Locate the cell with the specified text and output its [X, Y] center coordinate. 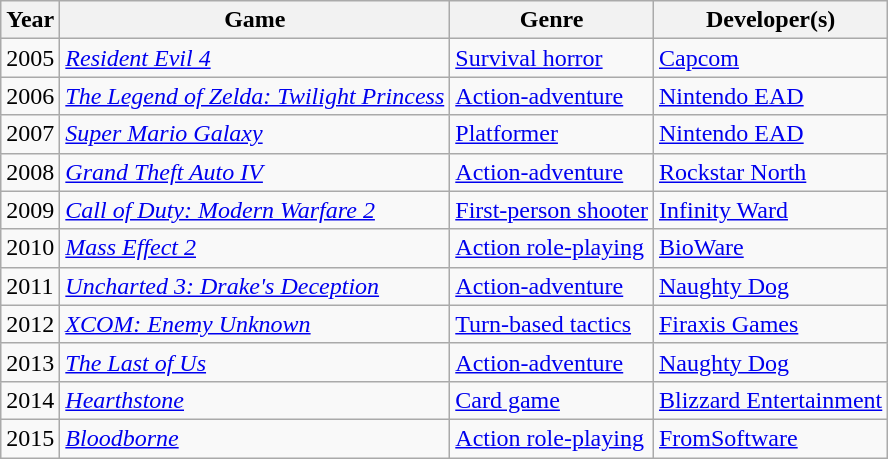
Super Mario Galaxy [255, 134]
2010 [30, 248]
2008 [30, 172]
Grand Theft Auto IV [255, 172]
Rockstar North [770, 172]
Year [30, 20]
2012 [30, 324]
2005 [30, 58]
Card game [552, 400]
BioWare [770, 248]
Call of Duty: Modern Warfare 2 [255, 210]
XCOM: Enemy Unknown [255, 324]
Survival horror [552, 58]
FromSoftware [770, 438]
Developer(s) [770, 20]
Infinity Ward [770, 210]
Resident Evil 4 [255, 58]
Bloodborne [255, 438]
Mass Effect 2 [255, 248]
Capcom [770, 58]
Hearthstone [255, 400]
The Last of Us [255, 362]
Platformer [552, 134]
Blizzard Entertainment [770, 400]
2015 [30, 438]
2006 [30, 96]
Turn-based tactics [552, 324]
The Legend of Zelda: Twilight Princess [255, 96]
2007 [30, 134]
Game [255, 20]
2013 [30, 362]
Genre [552, 20]
2011 [30, 286]
2014 [30, 400]
First-person shooter [552, 210]
Uncharted 3: Drake's Deception [255, 286]
2009 [30, 210]
Firaxis Games [770, 324]
